Provide the [x, y] coordinate of the cell's center where the given text is located.  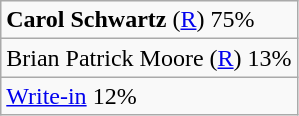
Carol Schwartz (R) 75% [149, 20]
Write-in 12% [149, 96]
Brian Patrick Moore (R) 13% [149, 58]
